Search for the cell housing the specified text and yield its [x, y] center coordinate. 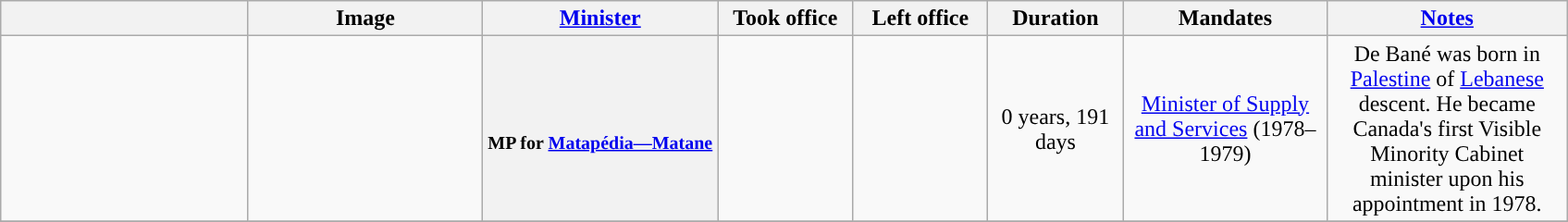
Minister [600, 18]
Mandates [1225, 18]
Notes [1447, 18]
Image [365, 18]
MP for Matapédia—Matane [600, 129]
De Bané was born in Palestine of Lebanese descent. He became Canada's first Visible Minority Cabinet minister upon his appointment in 1978. [1447, 129]
Left office [920, 18]
Took office [785, 18]
Duration [1056, 18]
0 years, 191 days [1056, 129]
Minister of Supply and Services (1978–1979) [1225, 129]
